Search for the cell housing the specified text and yield its [X, Y] center coordinate. 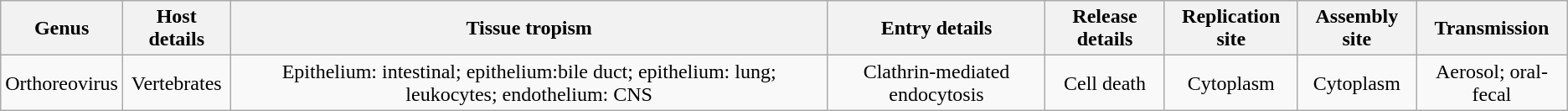
Clathrin-mediated endocytosis [936, 82]
Host details [176, 29]
Orthoreovirus [62, 82]
Vertebrates [176, 82]
Replication site [1231, 29]
Entry details [936, 29]
Aerosol; oral-fecal [1493, 82]
Release details [1106, 29]
Cell death [1106, 82]
Assembly site [1357, 29]
Genus [62, 29]
Tissue tropism [529, 29]
Epithelium: intestinal; epithelium:bile duct; epithelium: lung; leukocytes; endothelium: CNS [529, 82]
Transmission [1493, 29]
